Return the [x, y] coordinate for the center point of the cell that contains the specified text.  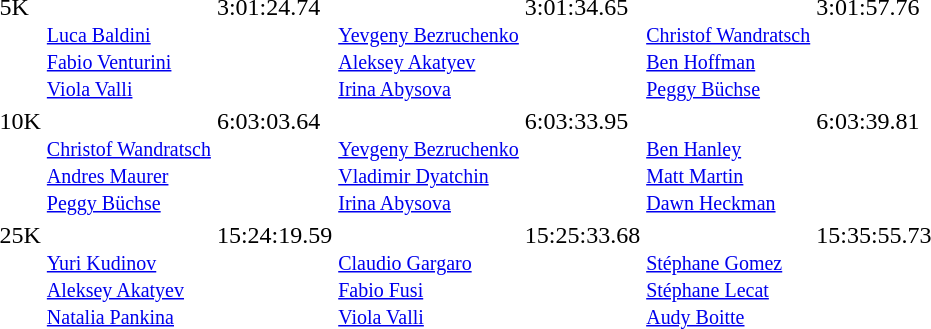
6:03:03.64 [274, 162]
Yevgeny BezruchenkoVladimir DyatchinIrina Abysova [429, 162]
Ben HanleyMatt MartinDawn Heckman [728, 162]
6:03:33.95 [582, 162]
Christof WandratschAndres MaurerPeggy Büchse [128, 162]
